Provide the [X, Y] coordinate of the cell's center where the given text is located.  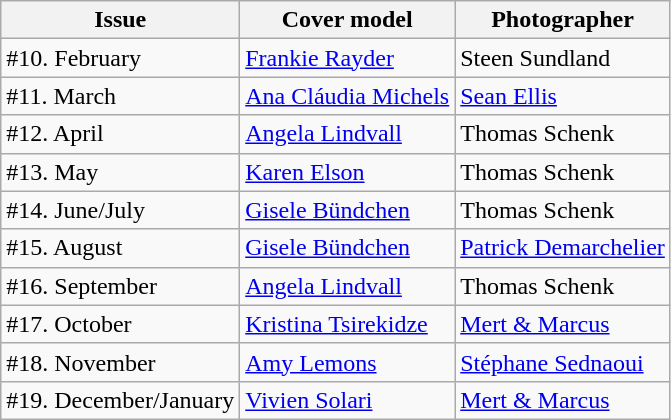
Cover model [348, 20]
Amy Lemons [348, 362]
Vivien Solari [348, 400]
#12. April [120, 134]
Kristina Tsirekidze [348, 324]
Issue [120, 20]
#15. August [120, 248]
Sean Ellis [563, 96]
#10. February [120, 58]
Stéphane Sednaoui [563, 362]
Steen Sundland [563, 58]
#11. March [120, 96]
Karen Elson [348, 172]
#16. September [120, 286]
Frankie Rayder [348, 58]
Photographer [563, 20]
#17. October [120, 324]
Ana Cláudia Michels [348, 96]
#13. May [120, 172]
#18. November [120, 362]
#19. December/January [120, 400]
Patrick Demarchelier [563, 248]
#14. June/July [120, 210]
